Capture the cell that displays the provided text and extract its (X, Y) central coordinate. 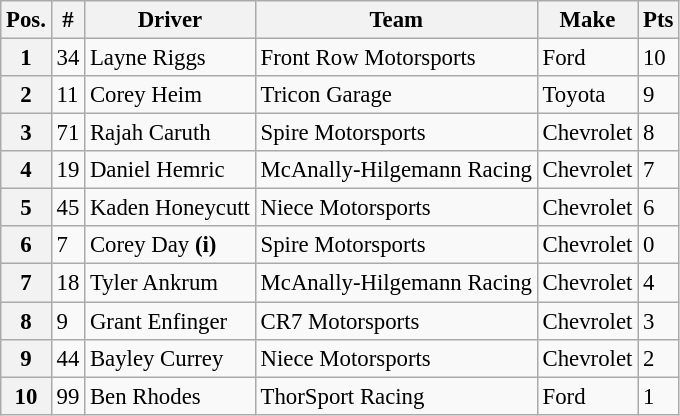
Corey Day (i) (170, 245)
Bayley Currey (170, 358)
Kaden Honeycutt (170, 208)
71 (68, 133)
45 (68, 208)
Make (587, 20)
18 (68, 283)
Front Row Motorsports (396, 58)
Layne Riggs (170, 58)
Rajah Caruth (170, 133)
5 (26, 208)
Tricon Garage (396, 95)
19 (68, 170)
34 (68, 58)
Ben Rhodes (170, 396)
Daniel Hemric (170, 170)
Tyler Ankrum (170, 283)
# (68, 20)
ThorSport Racing (396, 396)
Team (396, 20)
Toyota (587, 95)
11 (68, 95)
Corey Heim (170, 95)
0 (658, 245)
CR7 Motorsports (396, 321)
99 (68, 396)
Grant Enfinger (170, 321)
Pts (658, 20)
44 (68, 358)
Pos. (26, 20)
Driver (170, 20)
